Identify which cell holds the provided text, then report its (X, Y) central coordinate. 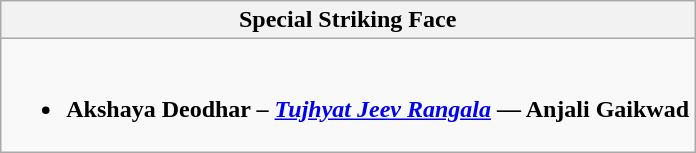
Special Striking Face (348, 20)
Akshaya Deodhar – Tujhyat Jeev Rangala — Anjali Gaikwad (348, 96)
